Extract the (X, Y) coordinate from the center of the cell holding the provided text.  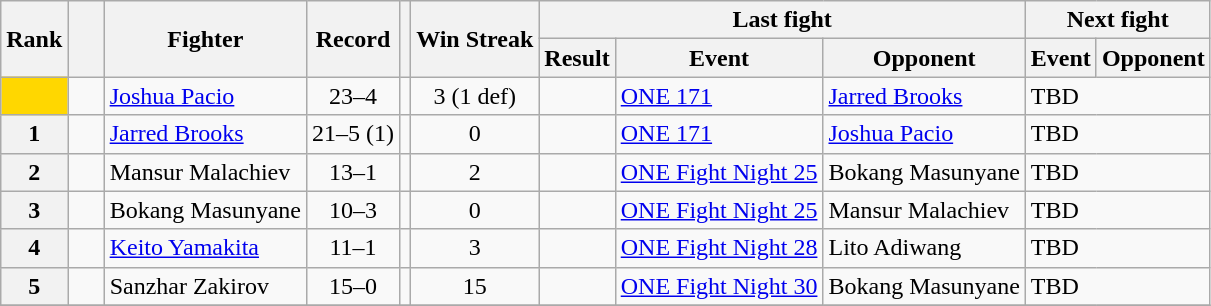
Last fight (782, 20)
ONE Fight Night 28 (719, 248)
Fighter (205, 39)
Lito Adiwang (924, 248)
10–3 (352, 210)
4 (34, 248)
Result (577, 58)
15 (475, 286)
11–1 (352, 248)
23–4 (352, 96)
15–0 (352, 286)
ONE Fight Night 30 (719, 286)
Keito Yamakita (205, 248)
Next fight (1118, 20)
3 (1 def) (475, 96)
Record (352, 39)
Sanzhar Zakirov (205, 286)
5 (34, 286)
Rank (34, 39)
1 (34, 134)
Win Streak (475, 39)
21–5 (1) (352, 134)
13–1 (352, 172)
